Locate the cell with the specified text and output its [X, Y] center coordinate. 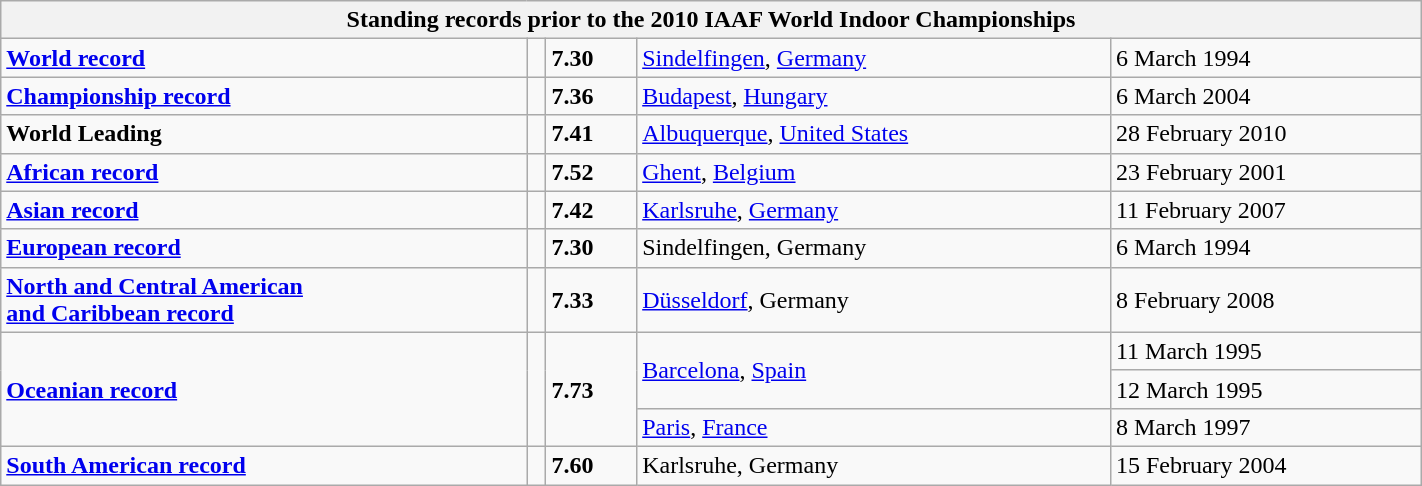
Barcelona, Spain [874, 370]
11 March 1995 [1266, 351]
Ghent, Belgium [874, 172]
7.52 [592, 172]
8 February 2008 [1266, 300]
Düsseldorf, Germany [874, 300]
7.41 [592, 134]
Oceanian record [264, 389]
28 February 2010 [1266, 134]
South American record [264, 465]
World record [264, 58]
Asian record [264, 210]
11 February 2007 [1266, 210]
7.36 [592, 96]
7.42 [592, 210]
Albuquerque, United States [874, 134]
Budapest, Hungary [874, 96]
African record [264, 172]
15 February 2004 [1266, 465]
Standing records prior to the 2010 IAAF World Indoor Championships [711, 20]
12 March 1995 [1266, 389]
World Leading [264, 134]
23 February 2001 [1266, 172]
7.33 [592, 300]
7.60 [592, 465]
European record [264, 248]
8 March 1997 [1266, 427]
7.73 [592, 389]
6 March 2004 [1266, 96]
Paris, France [874, 427]
Championship record [264, 96]
North and Central American and Caribbean record [264, 300]
